From the cell containing the given text, extract its center point as [X, Y] coordinate. 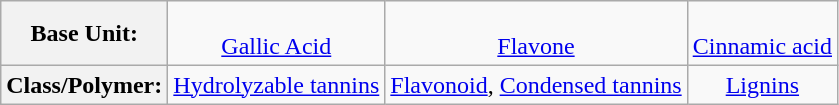
Hydrolyzable tannins [276, 85]
Base Unit: [84, 34]
Class/Polymer: [84, 85]
Gallic Acid [276, 34]
Flavone [536, 34]
Lignins [762, 85]
Cinnamic acid [762, 34]
Flavonoid, Condensed tannins [536, 85]
